Return [x, y] of the center of cell containing provided text 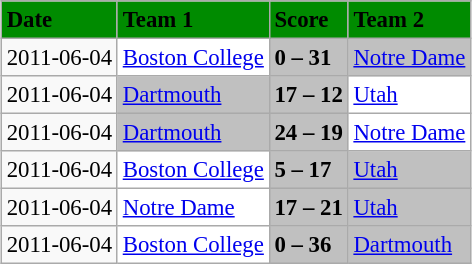
17 – 12 [308, 95]
Date [59, 20]
0 – 36 [308, 245]
Score [308, 20]
Team 2 [410, 20]
5 – 17 [308, 170]
Team 1 [193, 20]
0 – 31 [308, 57]
17 – 21 [308, 208]
24 – 19 [308, 133]
